Find where the given text appears and provide that cell's center as (X, Y) coordinate. 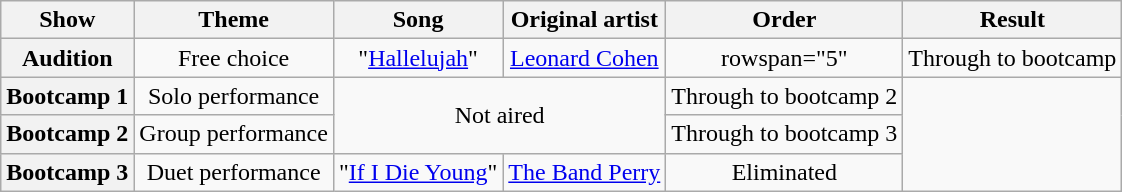
Audition (68, 58)
Original artist (584, 20)
Show (68, 20)
Leonard Cohen (584, 58)
Solo performance (234, 96)
Bootcamp 2 (68, 134)
Song (418, 20)
Free choice (234, 58)
Through to bootcamp 3 (784, 134)
Not aired (499, 115)
Result (1012, 20)
The Band Perry (584, 172)
Bootcamp 3 (68, 172)
Through to bootcamp 2 (784, 96)
Theme (234, 20)
Eliminated (784, 172)
"Hallelujah" (418, 58)
Bootcamp 1 (68, 96)
Group performance (234, 134)
Duet performance (234, 172)
Through to bootcamp (1012, 58)
rowspan="5" (784, 58)
Order (784, 20)
"If I Die Young" (418, 172)
